Return the (x, y) coordinate for the center point of the cell that contains the specified text.  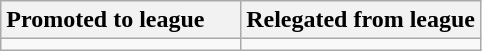
Relegated from league (361, 20)
Promoted to league (121, 20)
